Detect which cell encompasses the target text, then output its (X, Y) center coordinate. 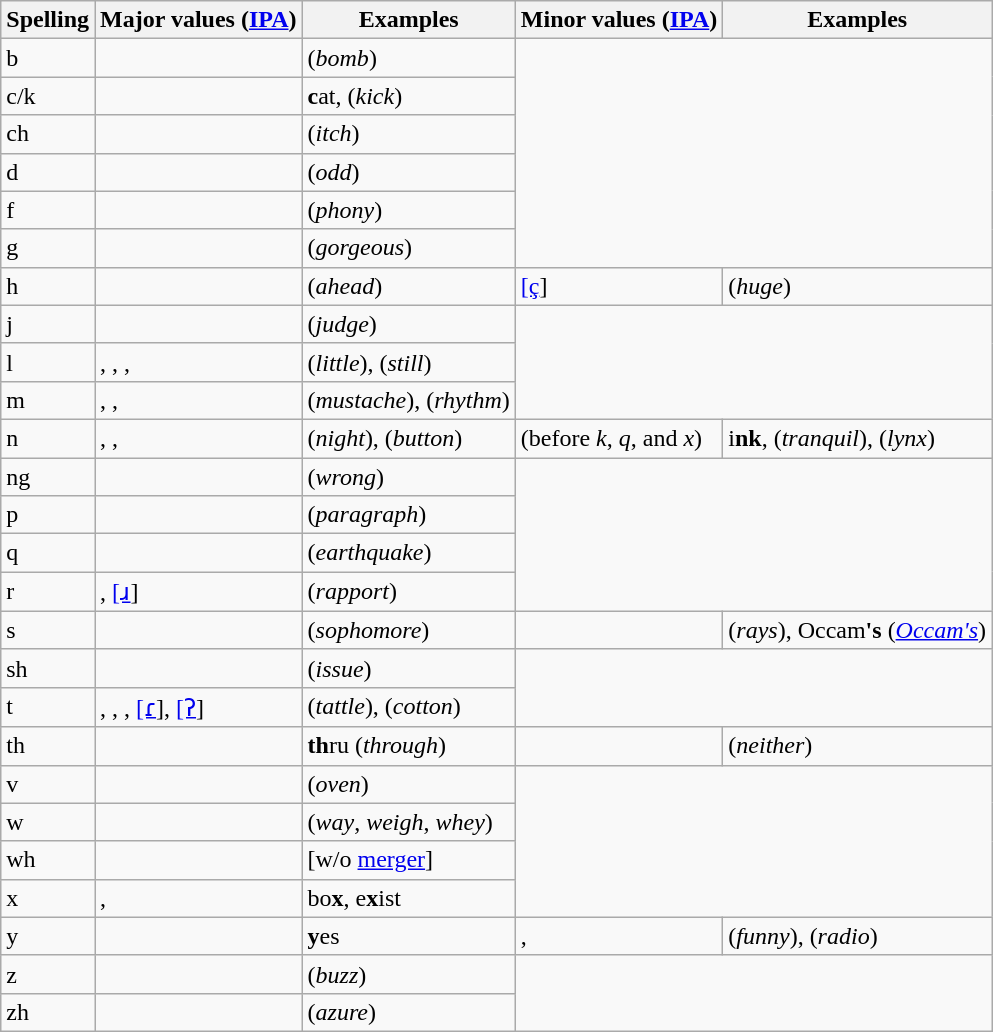
q (48, 553)
l (48, 362)
f (48, 210)
c/k (48, 96)
y (48, 936)
r (48, 592)
p (48, 515)
(judge) (408, 324)
(buzz) (408, 974)
cat, (kick) (408, 96)
h (48, 286)
(gorgeous) (408, 248)
(huge) (858, 286)
yes (408, 936)
thru (through) (408, 746)
g (48, 248)
, , , [ɾ], [ʔ] (198, 707)
box, exist (408, 898)
(tattle), (cotton) (408, 707)
(oven) (408, 784)
w (48, 822)
d (48, 172)
z (48, 974)
(before k, q, and x) (619, 438)
(azure) (408, 1012)
(issue) (408, 668)
b (48, 58)
(way, weigh, whey) (408, 822)
v (48, 784)
x (48, 898)
Minor values (IPA) (619, 20)
, [ɹ] (198, 592)
ng (48, 477)
(itch) (408, 134)
m (48, 400)
(bomb) (408, 58)
t (48, 707)
Spelling (48, 20)
(funny), (radio) (858, 936)
ch (48, 134)
Major values (IPA) (198, 20)
zh (48, 1012)
(night), (button) (408, 438)
(wrong) (408, 477)
(paragraph) (408, 515)
sh (48, 668)
[ç] (619, 286)
(little), (still) (408, 362)
(sophomore) (408, 630)
(earthquake) (408, 553)
(odd) (408, 172)
wh (48, 860)
s (48, 630)
(phony) (408, 210)
j (48, 324)
(mustache), (rhythm) (408, 400)
(neither) (858, 746)
, , , (198, 362)
(rays), Occam's (Occam's) (858, 630)
n (48, 438)
[w/o merger] (408, 860)
(rapport) (408, 592)
ink, (tranquil), (lynx) (858, 438)
(ahead) (408, 286)
th (48, 746)
